Capture the cell that displays the provided text and extract its (X, Y) central coordinate. 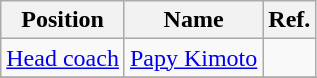
Head coach (63, 58)
Name (193, 20)
Papy Kimoto (193, 58)
Position (63, 20)
Ref. (290, 20)
